Extract the [x, y] coordinate from the center of the cell holding the provided text.  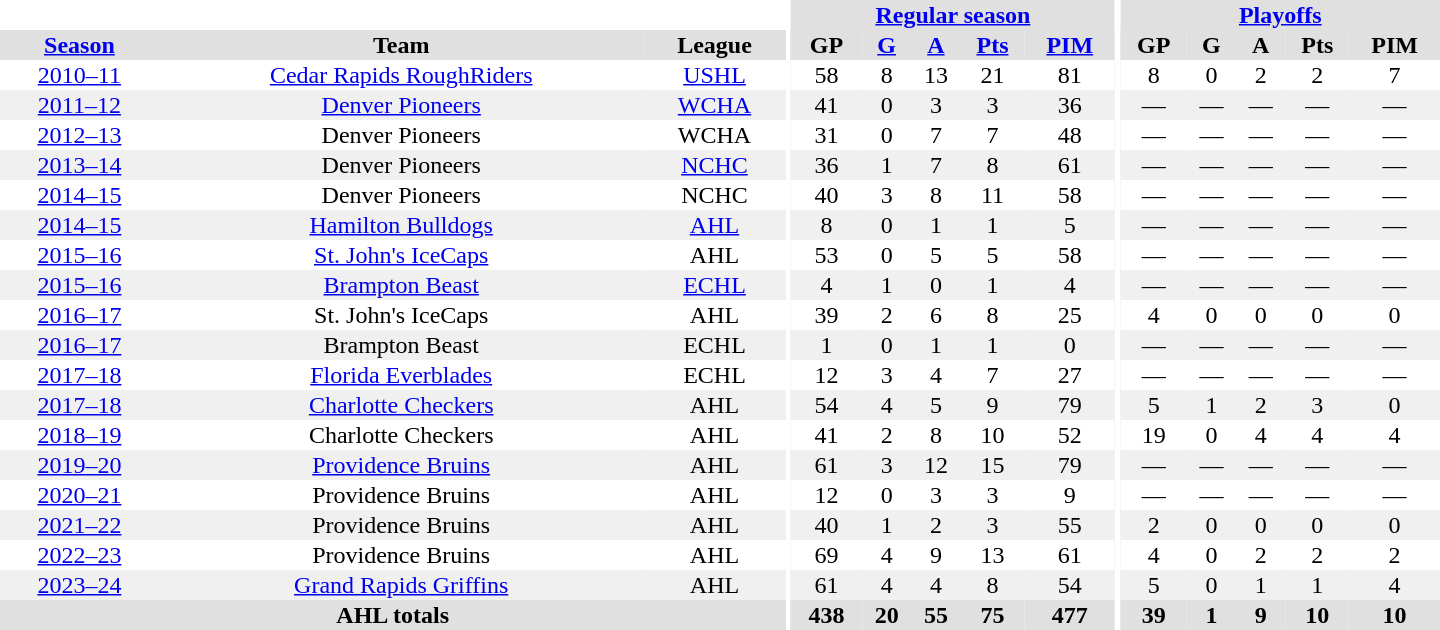
2022–23 [80, 555]
2023–24 [80, 585]
2020–21 [80, 495]
53 [826, 255]
21 [993, 75]
477 [1070, 615]
20 [886, 615]
6 [936, 315]
Season [80, 45]
2012–13 [80, 135]
81 [1070, 75]
AHL totals [392, 615]
Grand Rapids Griffins [402, 585]
Florida Everblades [402, 375]
USHL [715, 75]
48 [1070, 135]
2018–19 [80, 435]
15 [993, 465]
2021–22 [80, 525]
27 [1070, 375]
Team [402, 45]
Cedar Rapids RoughRiders [402, 75]
69 [826, 555]
League [715, 45]
19 [1153, 435]
31 [826, 135]
Regular season [953, 15]
52 [1070, 435]
Playoffs [1280, 15]
11 [993, 195]
2010–11 [80, 75]
Hamilton Bulldogs [402, 225]
75 [993, 615]
2013–14 [80, 165]
2019–20 [80, 465]
25 [1070, 315]
438 [826, 615]
2011–12 [80, 105]
